Determine the [x, y] coordinate at the center of the cell enclosing the given text.  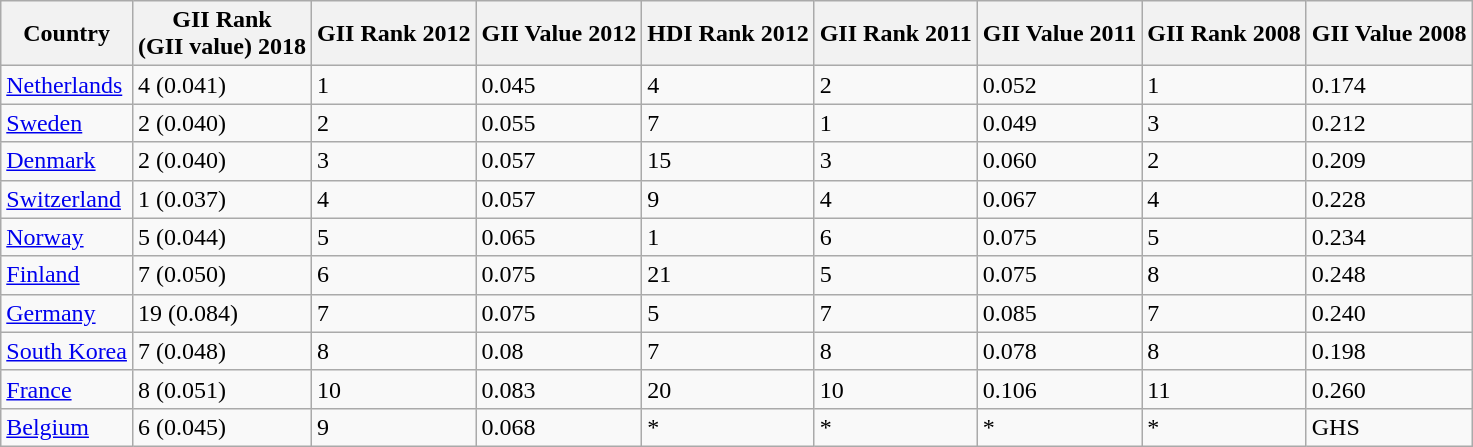
0.260 [1389, 389]
0.067 [1059, 199]
0.052 [1059, 85]
GII Value 2011 [1059, 34]
Switzerland [67, 199]
GII Rank(GII value) 2018 [222, 34]
GII Rank 2011 [896, 34]
15 [728, 161]
Finland [67, 275]
Country [67, 34]
4 (0.041) [222, 85]
HDI Rank 2012 [728, 34]
0.065 [559, 237]
0.083 [559, 389]
11 [1224, 389]
0.234 [1389, 237]
Sweden [67, 123]
7 (0.050) [222, 275]
0.060 [1059, 161]
0.045 [559, 85]
0.055 [559, 123]
GII Value 2012 [559, 34]
0.085 [1059, 313]
0.106 [1059, 389]
20 [728, 389]
7 (0.048) [222, 351]
Belgium [67, 427]
Denmark [67, 161]
6 (0.045) [222, 427]
1 (0.037) [222, 199]
0.068 [559, 427]
19 (0.084) [222, 313]
Norway [67, 237]
GHS [1389, 427]
0.049 [1059, 123]
Netherlands [67, 85]
0.248 [1389, 275]
8 (0.051) [222, 389]
0.08 [559, 351]
South Korea [67, 351]
0.078 [1059, 351]
0.228 [1389, 199]
0.240 [1389, 313]
21 [728, 275]
0.212 [1389, 123]
GII Rank 2008 [1224, 34]
5 (0.044) [222, 237]
Germany [67, 313]
France [67, 389]
0.174 [1389, 85]
GII Rank 2012 [394, 34]
GII Value 2008 [1389, 34]
0.209 [1389, 161]
0.198 [1389, 351]
